Provide the (x, y) coordinate of the cell's center where the given text is located.  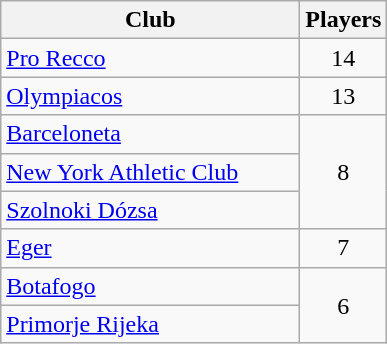
7 (344, 248)
13 (344, 96)
Botafogo (150, 286)
Players (344, 20)
Primorje Rijeka (150, 324)
Olympiacos (150, 96)
6 (344, 305)
Club (150, 20)
Eger (150, 248)
Pro Recco (150, 58)
Szolnoki Dózsa (150, 210)
New York Athletic Club (150, 172)
Barceloneta (150, 134)
8 (344, 172)
14 (344, 58)
